Find where the given text appears and provide that cell's center as (x, y) coordinate. 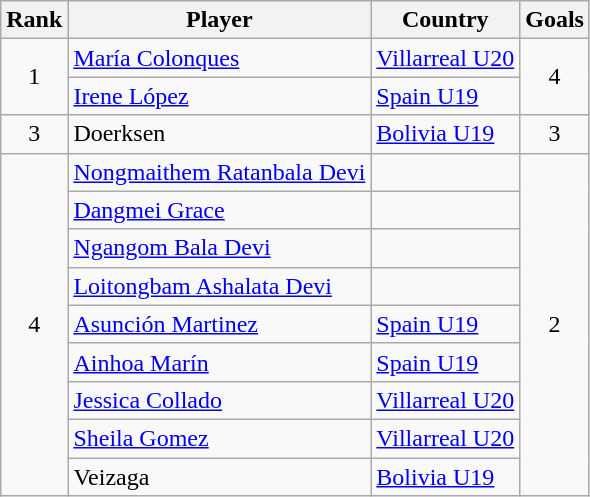
1 (34, 77)
María Colonques (220, 58)
Ngangom Bala Devi (220, 248)
Ainhoa Marín (220, 362)
Player (220, 20)
Sheila Gomez (220, 438)
Veizaga (220, 477)
Doerksen (220, 134)
Country (446, 20)
Jessica Collado (220, 400)
Rank (34, 20)
Dangmei Grace (220, 210)
Loitongbam Ashalata Devi (220, 286)
2 (555, 324)
Goals (555, 20)
Asunción Martinez (220, 324)
Irene López (220, 96)
Nongmaithem Ratanbala Devi (220, 172)
